Pinpoint the cell where the given text exists, returning its [x, y] midpoint coordinate. 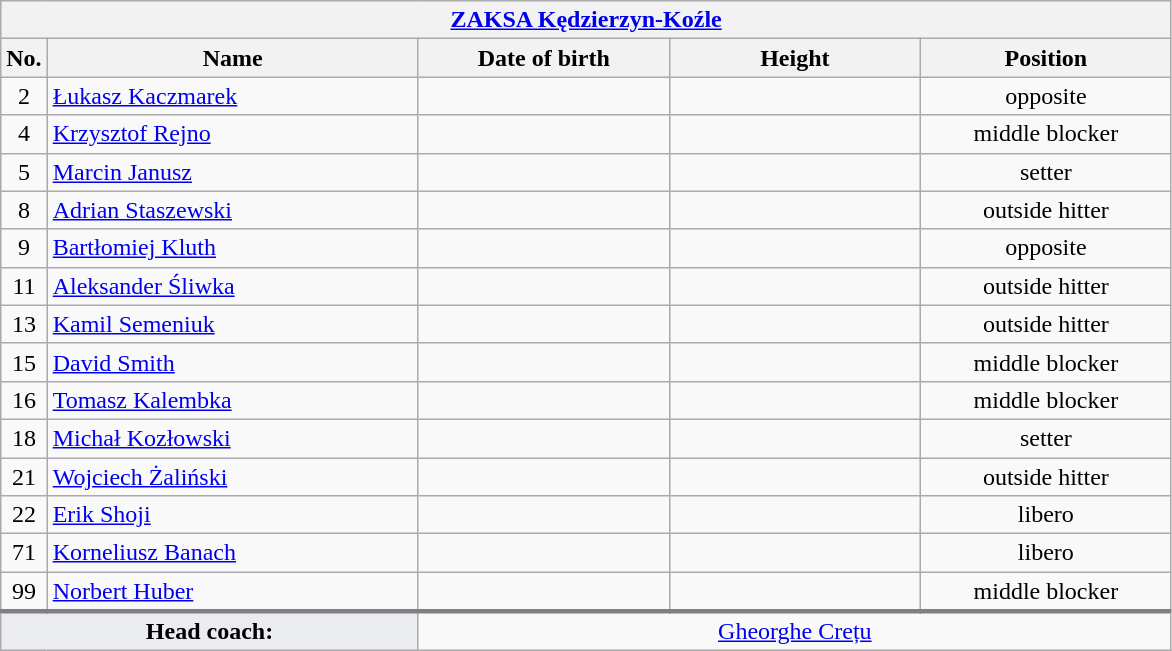
11 [24, 286]
16 [24, 400]
Michał Kozłowski [232, 438]
13 [24, 324]
Bartłomiej Kluth [232, 248]
Korneliusz Banach [232, 553]
ZAKSA Kędzierzyn-Koźle [586, 20]
Norbert Huber [232, 592]
Łukasz Kaczmarek [232, 96]
Krzysztof Rejno [232, 134]
9 [24, 248]
Position [1046, 58]
18 [24, 438]
15 [24, 362]
99 [24, 592]
Height [794, 58]
71 [24, 553]
22 [24, 515]
David Smith [232, 362]
21 [24, 477]
Date of birth [544, 58]
Tomasz Kalembka [232, 400]
8 [24, 210]
Aleksander Śliwka [232, 286]
2 [24, 96]
Erik Shoji [232, 515]
No. [24, 58]
Gheorghe Crețu [794, 631]
Marcin Janusz [232, 172]
Adrian Staszewski [232, 210]
5 [24, 172]
Head coach: [210, 631]
4 [24, 134]
Name [232, 58]
Wojciech Żaliński [232, 477]
Kamil Semeniuk [232, 324]
